From the cell containing the given text, extract its center point as (X, Y) coordinate. 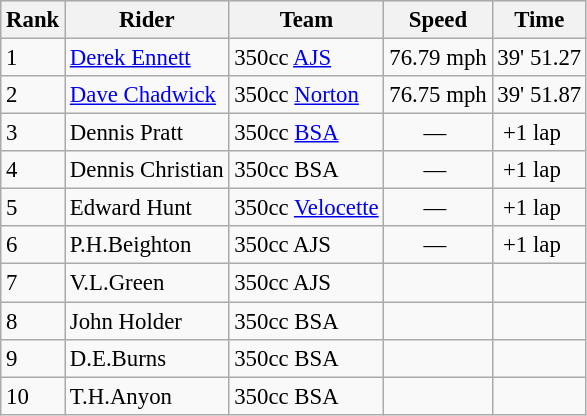
1 (33, 58)
Dave Chadwick (147, 95)
Rank (33, 20)
V.L.Green (147, 283)
5 (33, 208)
39' 51.27 (539, 58)
Dennis Christian (147, 170)
9 (33, 358)
3 (33, 133)
P.H.Beighton (147, 245)
8 (33, 321)
Time (539, 20)
39' 51.87 (539, 95)
2 (33, 95)
Edward Hunt (147, 208)
350cc Velocette (306, 208)
D.E.Burns (147, 358)
4 (33, 170)
7 (33, 283)
Dennis Pratt (147, 133)
Derek Ennett (147, 58)
Speed (438, 20)
Rider (147, 20)
6 (33, 245)
350cc Norton (306, 95)
10 (33, 396)
Team (306, 20)
T.H.Anyon (147, 396)
John Holder (147, 321)
76.75 mph (438, 95)
76.79 mph (438, 58)
